Return the [x, y] coordinate for the center point of the cell that contains the specified text.  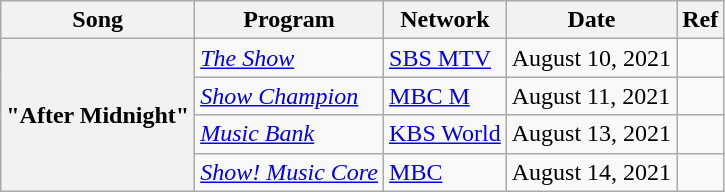
Ref [700, 20]
Show! Music Core [290, 172]
SBS MTV [446, 58]
Song [98, 20]
August 10, 2021 [591, 58]
Network [446, 20]
August 11, 2021 [591, 96]
August 13, 2021 [591, 134]
August 14, 2021 [591, 172]
Date [591, 20]
MBC [446, 172]
Music Bank [290, 134]
Show Champion [290, 96]
The Show [290, 58]
"After Midnight" [98, 115]
MBC M [446, 96]
KBS World [446, 134]
Program [290, 20]
